Find where the given text appears and provide that cell's center as [x, y] coordinate. 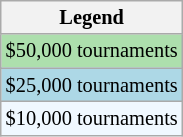
$50,000 tournaments [92, 51]
$10,000 tournaments [92, 118]
Legend [92, 17]
$25,000 tournaments [92, 85]
